Capture the cell that displays the provided text and extract its [X, Y] central coordinate. 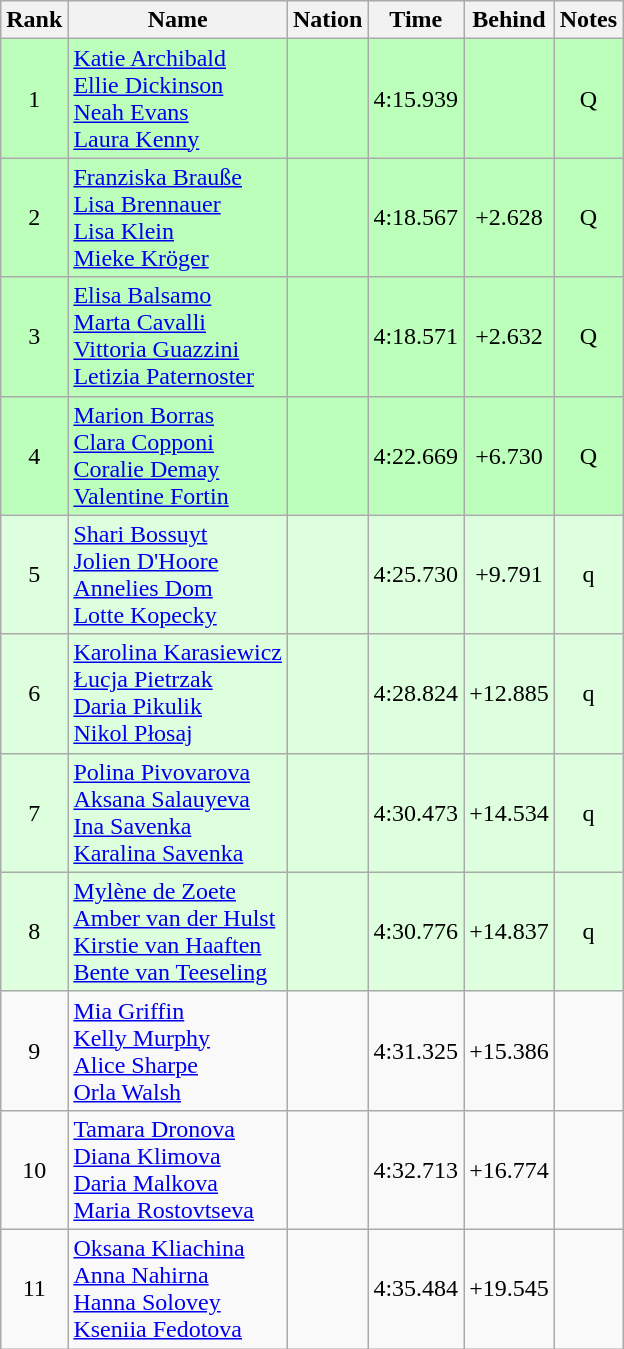
3 [34, 336]
Marion BorrasClara CopponiCoralie DemayValentine Fortin [178, 456]
Elisa BalsamoMarta CavalliVittoria GuazziniLetizia Paternoster [178, 336]
4:28.824 [416, 694]
7 [34, 812]
5 [34, 574]
2 [34, 218]
Karolina KarasiewiczŁucja PietrzakDaria PikulikNikol Płosaj [178, 694]
Mia GriffinKelly MurphyAlice SharpeOrla Walsh [178, 1050]
+16.774 [510, 1170]
+2.632 [510, 336]
Behind [510, 20]
4:15.939 [416, 98]
+14.837 [510, 932]
4:30.776 [416, 932]
4:30.473 [416, 812]
4:32.713 [416, 1170]
Tamara DronovaDiana KlimovaDaria MalkovaMaria Rostovtseva [178, 1170]
+9.791 [510, 574]
4:25.730 [416, 574]
Franziska BraußeLisa BrennauerLisa KleinMieke Kröger [178, 218]
Shari BossuytJolien D'HooreAnnelies DomLotte Kopecky [178, 574]
4:31.325 [416, 1050]
4:35.484 [416, 1288]
4:18.571 [416, 336]
Mylène de ZoeteAmber van der HulstKirstie van HaaftenBente van Teeseling [178, 932]
+2.628 [510, 218]
10 [34, 1170]
Nation [327, 20]
Time [416, 20]
Rank [34, 20]
11 [34, 1288]
8 [34, 932]
Name [178, 20]
+6.730 [510, 456]
+15.386 [510, 1050]
+19.545 [510, 1288]
4:18.567 [416, 218]
9 [34, 1050]
Katie ArchibaldEllie DickinsonNeah EvansLaura Kenny [178, 98]
Polina PivovarovaAksana SalauyevaIna SavenkaKaralina Savenka [178, 812]
6 [34, 694]
+12.885 [510, 694]
4:22.669 [416, 456]
+14.534 [510, 812]
4 [34, 456]
1 [34, 98]
Notes [588, 20]
Oksana KliachinaAnna NahirnaHanna SoloveyKseniia Fedotova [178, 1288]
